Locate the cell with the specified text and output its (X, Y) center coordinate. 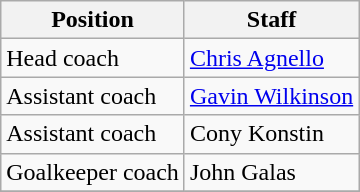
Cony Konstin (271, 134)
Chris Agnello (271, 58)
Position (93, 20)
Goalkeeper coach (93, 172)
Head coach (93, 58)
Gavin Wilkinson (271, 96)
John Galas (271, 172)
Staff (271, 20)
